For the text-containing cell, return its midpoint in [x, y] coordinate format. 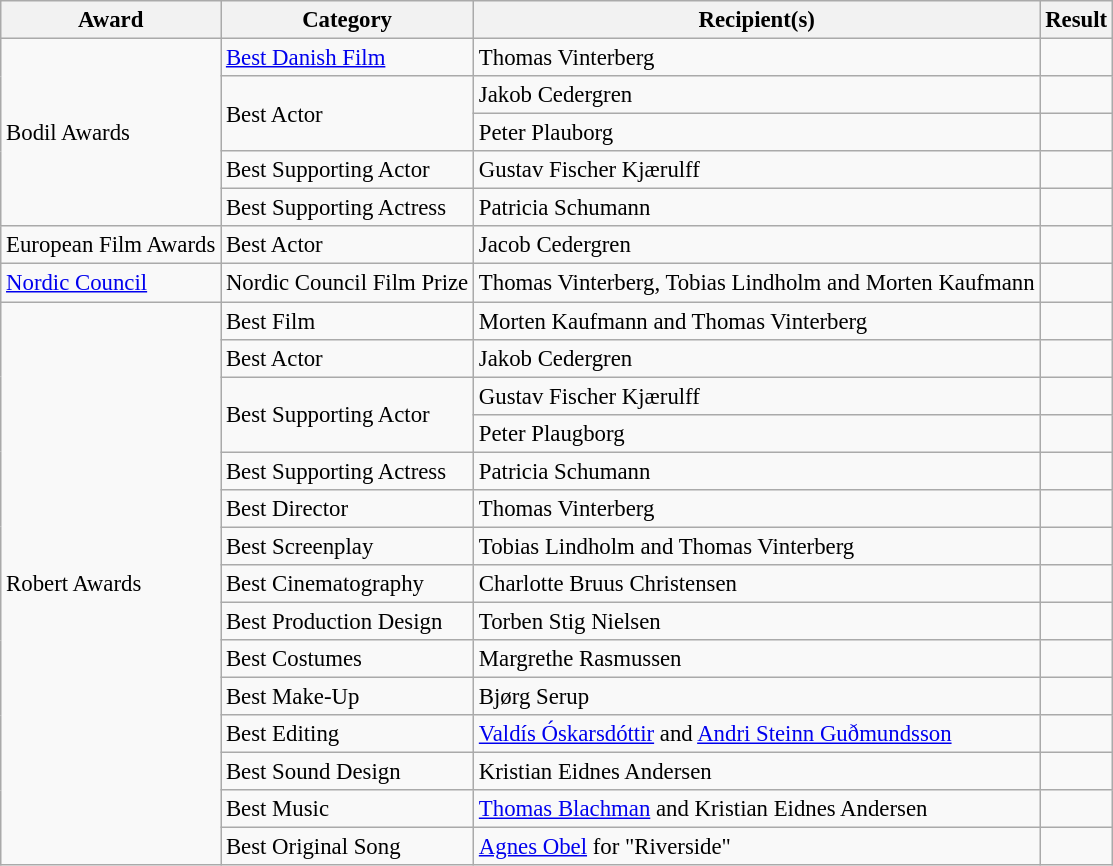
Thomas Blachman and Kristian Eidnes Andersen [757, 809]
Recipient(s) [757, 20]
Agnes Obel for "Riverside" [757, 847]
Morten Kaufmann and Thomas Vinterberg [757, 321]
Bodil Awards [111, 133]
Peter Plauborg [757, 133]
Best Original Song [348, 847]
Best Sound Design [348, 772]
Torben Stig Nielsen [757, 621]
Best Danish Film [348, 58]
European Film Awards [111, 245]
Best Film [348, 321]
Margrethe Rasmussen [757, 659]
Result [1076, 20]
Peter Plaugborg [757, 433]
Best Make-Up [348, 697]
Best Production Design [348, 621]
Best Editing [348, 734]
Best Director [348, 509]
Thomas Vinterberg, Tobias Lindholm and Morten Kaufmann [757, 283]
Nordic Council Film Prize [348, 283]
Best Screenplay [348, 546]
Category [348, 20]
Best Costumes [348, 659]
Robert Awards [111, 584]
Award [111, 20]
Best Music [348, 809]
Jacob Cedergren [757, 245]
Nordic Council [111, 283]
Tobias Lindholm and Thomas Vinterberg [757, 546]
Charlotte Bruus Christensen [757, 584]
Valdís Óskarsdóttir and Andri Steinn Guðmundsson [757, 734]
Kristian Eidnes Andersen [757, 772]
Best Cinematography [348, 584]
Bjørg Serup [757, 697]
